Scan for the cell matching the given text and deliver its (X, Y) coordinate at center. 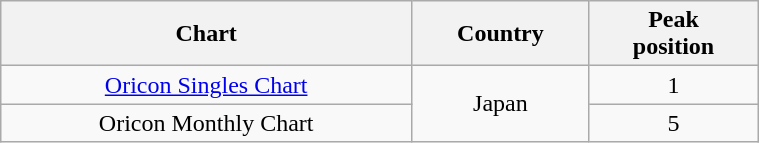
Chart (206, 34)
Oricon Monthly Chart (206, 123)
Country (501, 34)
5 (673, 123)
1 (673, 85)
Oricon Singles Chart (206, 85)
Japan (501, 104)
Peakposition (673, 34)
